Identify which cell holds the provided text, then report its (X, Y) central coordinate. 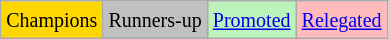
Promoted (252, 20)
Relegated (342, 20)
Runners-up (155, 20)
Champions (52, 20)
